Locate the cell with the specified text and output its [X, Y] center coordinate. 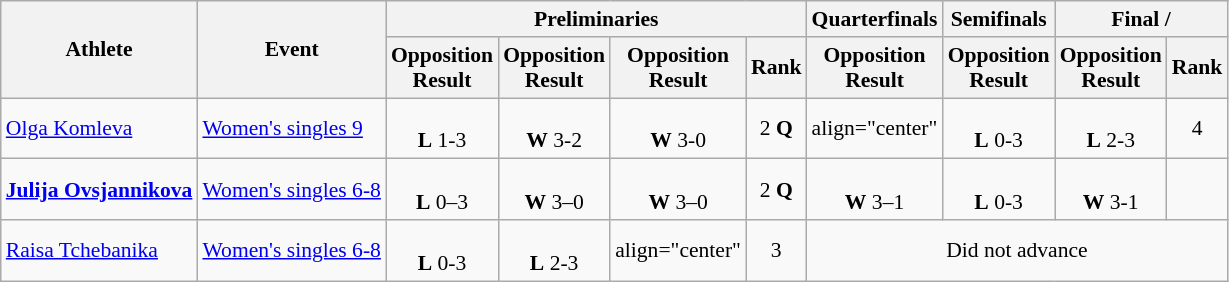
Athlete [100, 50]
Raisa Tchebanika [100, 250]
Preliminaries [596, 19]
Women's singles 9 [292, 128]
W 3-2 [554, 128]
Julija Ovsjannikova [100, 190]
W 3–1 [875, 190]
Event [292, 50]
4 [1198, 128]
L 1-3 [442, 128]
Quarterfinals [875, 19]
Did not advance [1018, 250]
L 0–3 [442, 190]
3 [776, 250]
W 3-0 [678, 128]
Final / [1142, 19]
W 3-1 [1111, 190]
Olga Komleva [100, 128]
Semifinals [999, 19]
